Return the [X, Y] coordinate for the center point of the cell that contains the specified text.  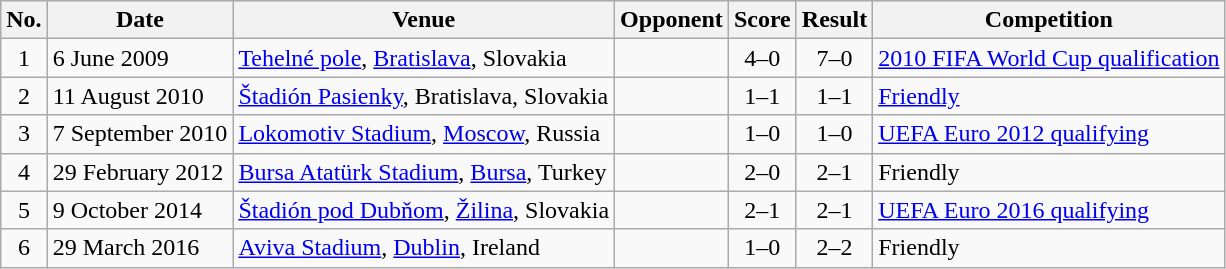
2010 FIFA World Cup qualification [1049, 58]
Aviva Stadium, Dublin, Ireland [424, 248]
Opponent [672, 20]
7 September 2010 [140, 134]
6 June 2009 [140, 58]
7–0 [834, 58]
6 [24, 248]
29 February 2012 [140, 172]
Bursa Atatürk Stadium, Bursa, Turkey [424, 172]
4 [24, 172]
2–2 [834, 248]
No. [24, 20]
UEFA Euro 2016 qualifying [1049, 210]
Result [834, 20]
Venue [424, 20]
4–0 [762, 58]
11 August 2010 [140, 96]
5 [24, 210]
29 March 2016 [140, 248]
Štadión Pasienky, Bratislava, Slovakia [424, 96]
3 [24, 134]
2 [24, 96]
1 [24, 58]
Score [762, 20]
Štadión pod Dubňom, Žilina, Slovakia [424, 210]
UEFA Euro 2012 qualifying [1049, 134]
Competition [1049, 20]
Lokomotiv Stadium, Moscow, Russia [424, 134]
Date [140, 20]
2–0 [762, 172]
9 October 2014 [140, 210]
Tehelné pole, Bratislava, Slovakia [424, 58]
